Locate the cell with the specified text and output its [X, Y] center coordinate. 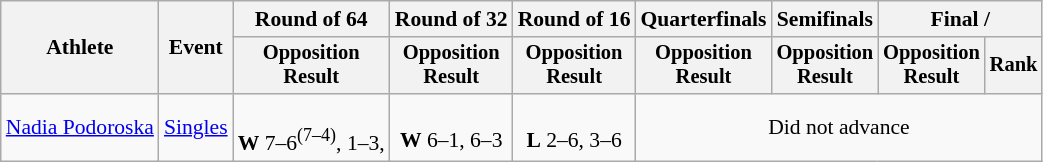
Semifinals [826, 19]
W 6–1, 6–3 [452, 128]
Nadia Podoroska [80, 128]
Final / [960, 19]
Did not advance [840, 128]
Singles [196, 128]
Quarterfinals [704, 19]
Athlete [80, 48]
Round of 16 [574, 19]
W 7–6(7–4), 1–3, [312, 128]
Event [196, 48]
Round of 32 [452, 19]
Rank [1014, 66]
Round of 64 [312, 19]
L 2–6, 3–6 [574, 128]
